Provide the (x, y) coordinate of the cell's center where the given text is located.  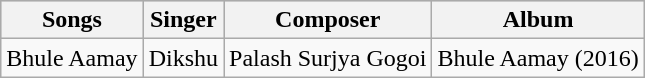
Singer (183, 20)
Dikshu (183, 58)
Album (538, 20)
Palash Surjya Gogoi (328, 58)
Bhule Aamay (2016) (538, 58)
Composer (328, 20)
Songs (72, 20)
Bhule Aamay (72, 58)
